Capture the cell that displays the provided text and extract its [X, Y] central coordinate. 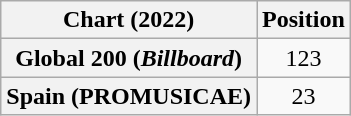
Position [304, 20]
123 [304, 58]
Spain (PROMUSICAE) [129, 96]
23 [304, 96]
Global 200 (Billboard) [129, 58]
Chart (2022) [129, 20]
